Output the [x, y] coordinate of the center of the cell containing the given text.  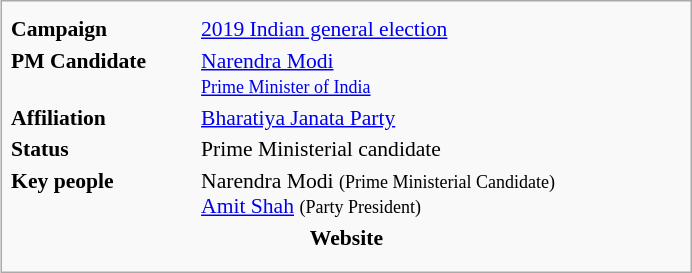
Campaign [104, 29]
Prime Ministerial candidate [442, 149]
Bharatiya Janata Party [442, 117]
Website [347, 237]
Key people [104, 193]
Narendra Modi (Prime Ministerial Candidate)Amit Shah (Party President) [442, 193]
2019 Indian general election [442, 29]
PM Candidate [104, 73]
Status [104, 149]
Affiliation [104, 117]
Narendra Modi Prime Minister of India [442, 73]
